Provide the (x, y) coordinate of the cell's center where the given text is located.  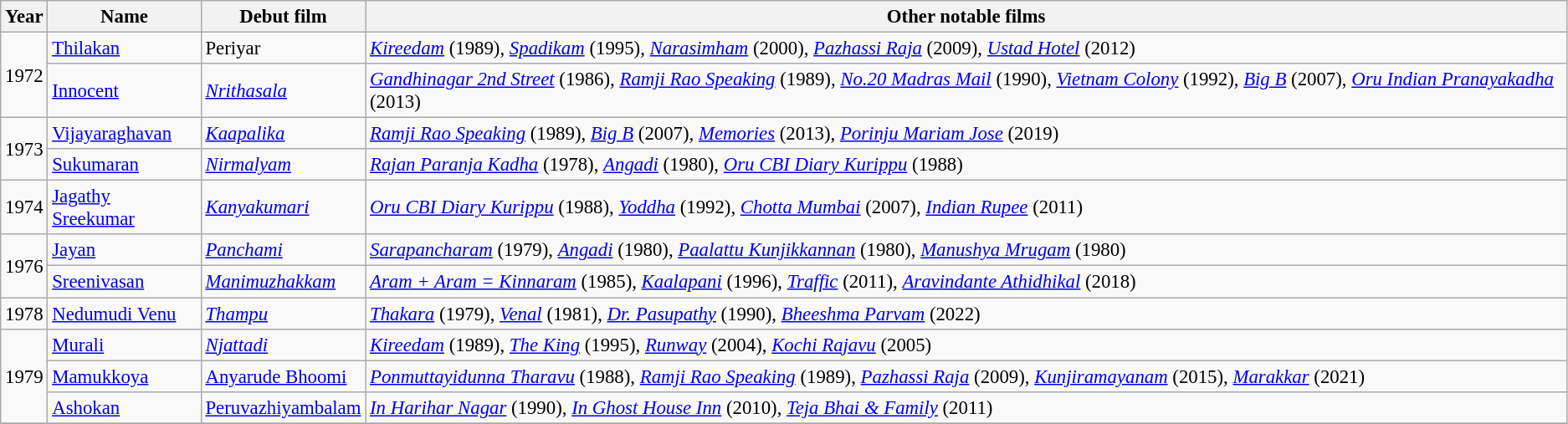
Panchami (283, 250)
1979 (24, 376)
Other notable films (966, 17)
Name (124, 17)
In Harihar Nagar (1990), In Ghost House Inn (2010), Teja Bhai & Family (2011) (966, 407)
Thilakan (124, 49)
Innocent (124, 90)
Ramji Rao Speaking (1989), Big B (2007), Memories (2013), Porinju Mariam Jose (2019) (966, 134)
Anyarude Bhoomi (283, 376)
1974 (24, 207)
Thampu (283, 314)
1978 (24, 314)
Sreenivasan (124, 282)
Rajan Paranja Kadha (1978), Angadi (1980), Oru CBI Diary Kurippu (1988) (966, 165)
Debut film (283, 17)
Njattadi (283, 345)
Year (24, 17)
Kaapalika (283, 134)
Sarapancharam (1979), Angadi (1980), Paalattu Kunjikkannan (1980), Manushya Mrugam (1980) (966, 250)
Ashokan (124, 407)
Nrithasala (283, 90)
Oru CBI Diary Kurippu (1988), Yoddha (1992), Chotta Mumbai (2007), Indian Rupee (2011) (966, 207)
Periyar (283, 49)
1972 (24, 75)
Manimuzhakkam (283, 282)
1973 (24, 149)
Nirmalyam (283, 165)
Sukumaran (124, 165)
Peruvazhiyambalam (283, 407)
Kanyakumari (283, 207)
Ponmuttayidunna Tharavu (1988), Ramji Rao Speaking (1989), Pazhassi Raja (2009), Kunjiramayanam (2015), Marakkar (2021) (966, 376)
Aram + Aram = Kinnaram (1985), Kaalapani (1996), Traffic (2011), Aravindante Athidhikal (2018) (966, 282)
Kireedam (1989), Spadikam (1995), Narasimham (2000), Pazhassi Raja (2009), Ustad Hotel (2012) (966, 49)
Vijayaraghavan (124, 134)
Jayan (124, 250)
1976 (24, 266)
Mamukkoya (124, 376)
Thakara (1979), Venal (1981), Dr. Pasupathy (1990), Bheeshma Parvam (2022) (966, 314)
Jagathy Sreekumar (124, 207)
Murali (124, 345)
Nedumudi Venu (124, 314)
Kireedam (1989), The King (1995), Runway (2004), Kochi Rajavu (2005) (966, 345)
